Return (x, y) of the center of cell containing provided text 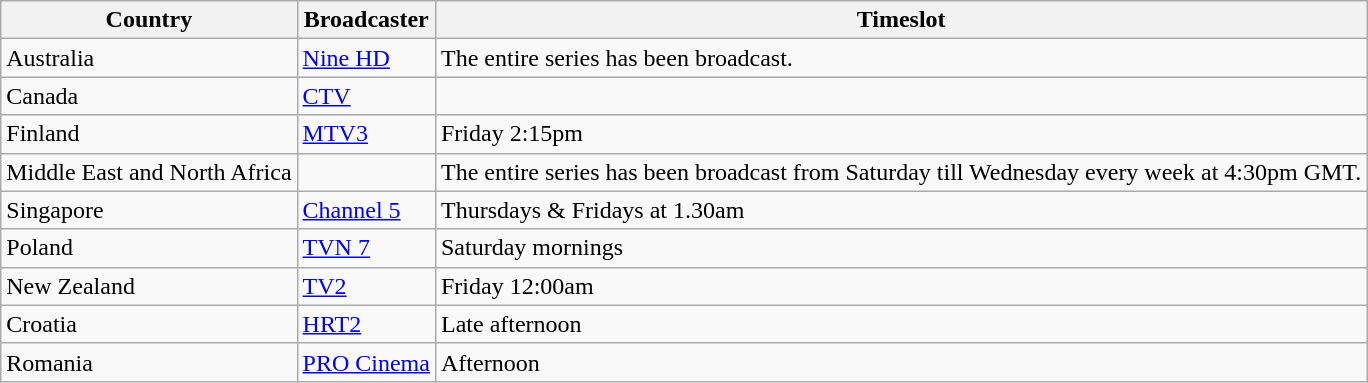
Finland (149, 134)
Romania (149, 362)
TVN 7 (366, 248)
TV2 (366, 286)
Poland (149, 248)
Croatia (149, 324)
HRT2 (366, 324)
Afternoon (900, 362)
Country (149, 20)
Canada (149, 96)
Broadcaster (366, 20)
Thursdays & Fridays at 1.30am (900, 210)
CTV (366, 96)
Friday 12:00am (900, 286)
Late afternoon (900, 324)
The entire series has been broadcast. (900, 58)
MTV3 (366, 134)
The entire series has been broadcast from Saturday till Wednesday every week at 4:30pm GMT. (900, 172)
Australia (149, 58)
Friday 2:15pm (900, 134)
New Zealand (149, 286)
Saturday mornings (900, 248)
Middle East and North Africa (149, 172)
Nine HD (366, 58)
PRO Cinema (366, 362)
Channel 5 (366, 210)
Singapore (149, 210)
Timeslot (900, 20)
